Detect which cell encompasses the target text, then output its [x, y] center coordinate. 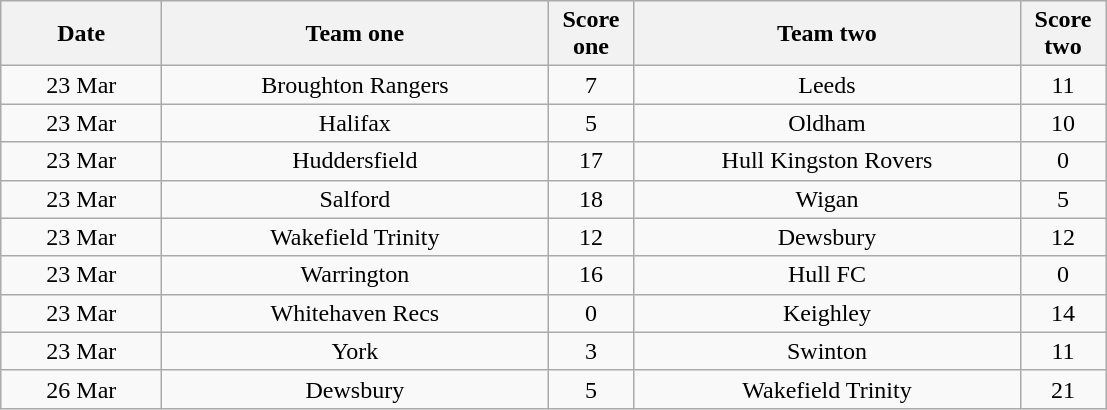
Leeds [827, 85]
Swinton [827, 351]
3 [591, 351]
Team two [827, 34]
Hull FC [827, 275]
26 Mar [82, 389]
Huddersfield [355, 161]
10 [1063, 123]
Hull Kingston Rovers [827, 161]
Oldham [827, 123]
Broughton Rangers [355, 85]
Date [82, 34]
Whitehaven Recs [355, 313]
14 [1063, 313]
Keighley [827, 313]
16 [591, 275]
17 [591, 161]
Salford [355, 199]
Score two [1063, 34]
Team one [355, 34]
18 [591, 199]
7 [591, 85]
York [355, 351]
21 [1063, 389]
Score one [591, 34]
Warrington [355, 275]
Wigan [827, 199]
Halifax [355, 123]
